Identify which cell holds the provided text, then report its (x, y) central coordinate. 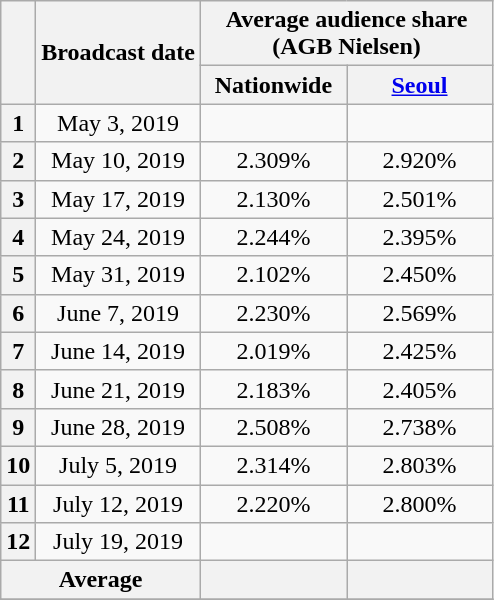
12 (18, 542)
6 (18, 313)
5 (18, 275)
Broadcast date (118, 52)
May 3, 2019 (118, 123)
Average audience share(AGB Nielsen) (346, 34)
2.508% (273, 427)
2.183% (273, 389)
May 31, 2019 (118, 275)
June 14, 2019 (118, 351)
2.450% (419, 275)
3 (18, 199)
2.130% (273, 199)
May 24, 2019 (118, 237)
June 21, 2019 (118, 389)
May 17, 2019 (118, 199)
2.425% (419, 351)
2.803% (419, 465)
2.569% (419, 313)
Nationwide (273, 85)
2.220% (273, 503)
July 12, 2019 (118, 503)
2.102% (273, 275)
9 (18, 427)
7 (18, 351)
2.405% (419, 389)
2.800% (419, 503)
2.395% (419, 237)
2.738% (419, 427)
Seoul (419, 85)
10 (18, 465)
4 (18, 237)
2.314% (273, 465)
2.019% (273, 351)
2 (18, 161)
July 19, 2019 (118, 542)
2.244% (273, 237)
8 (18, 389)
Average (101, 580)
July 5, 2019 (118, 465)
June 28, 2019 (118, 427)
2.309% (273, 161)
11 (18, 503)
1 (18, 123)
June 7, 2019 (118, 313)
2.920% (419, 161)
2.501% (419, 199)
May 10, 2019 (118, 161)
2.230% (273, 313)
